Provide the (x, y) coordinate of the cell's center where the given text is located.  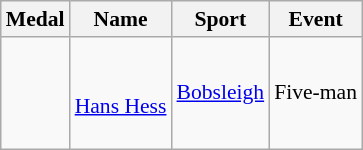
Hans Hess (121, 93)
Sport (220, 19)
Name (121, 19)
Bobsleigh (220, 93)
Medal (36, 19)
Five-man (316, 93)
Event (316, 19)
